Identify which cell holds the provided text, then report its [x, y] central coordinate. 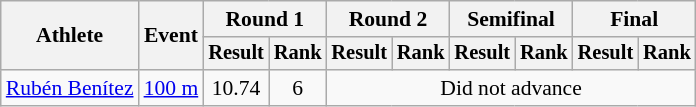
Round 2 [388, 19]
Event [172, 36]
Semifinal [512, 19]
Did not advance [510, 88]
6 [298, 88]
Athlete [70, 36]
Final [634, 19]
10.74 [236, 88]
100 m [172, 88]
Round 1 [264, 19]
Rubén Benítez [70, 88]
